Output the [x, y] coordinate of the center of the cell containing the given text.  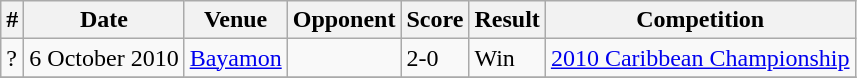
Competition [700, 20]
Venue [236, 20]
Opponent [344, 20]
# [12, 20]
Date [104, 20]
2010 Caribbean Championship [700, 58]
Score [435, 20]
6 October 2010 [104, 58]
Win [507, 58]
Bayamon [236, 58]
? [12, 58]
Result [507, 20]
2-0 [435, 58]
